Find where the given text appears and provide that cell's center as (x, y) coordinate. 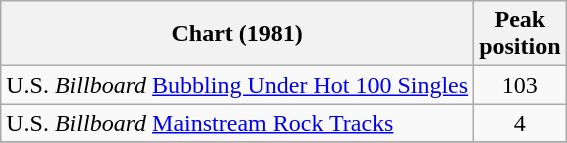
U.S. Billboard Bubbling Under Hot 100 Singles (238, 85)
4 (520, 123)
Peakposition (520, 34)
U.S. Billboard Mainstream Rock Tracks (238, 123)
Chart (1981) (238, 34)
103 (520, 85)
